Output the [X, Y] coordinate of the center of the cell containing the given text.  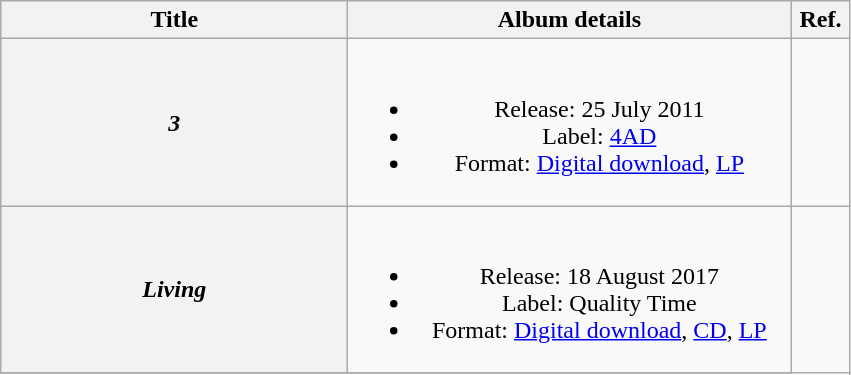
Release: 25 July 2011Label: 4ADFormat: Digital download, LP [570, 122]
3 [174, 122]
Title [174, 20]
Album details [570, 20]
Living [174, 290]
Release: 18 August 2017Label: Quality TimeFormat: Digital download, CD, LP [570, 290]
Ref. [820, 20]
